Scan for the cell matching the given text and deliver its [X, Y] coordinate at center. 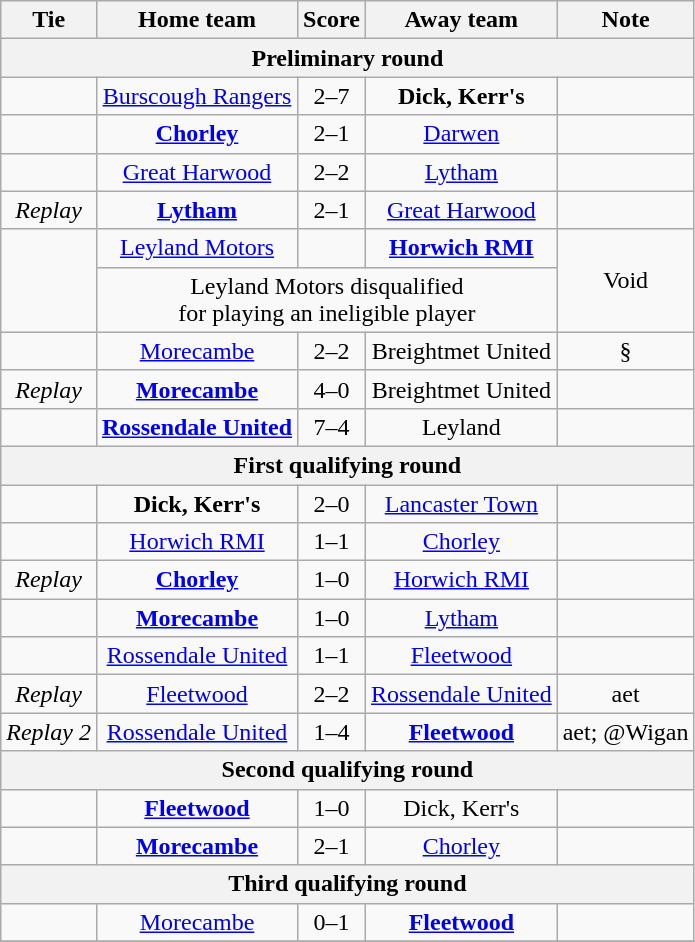
Second qualifying round [348, 770]
Burscough Rangers [196, 96]
aet; @Wigan [626, 732]
Preliminary round [348, 58]
Home team [196, 20]
Lancaster Town [461, 503]
2–0 [332, 503]
4–0 [332, 389]
§ [626, 351]
7–4 [332, 427]
Replay 2 [49, 732]
aet [626, 694]
Score [332, 20]
1–4 [332, 732]
Leyland Motors [196, 248]
Third qualifying round [348, 884]
First qualifying round [348, 465]
2–7 [332, 96]
Tie [49, 20]
Away team [461, 20]
Void [626, 280]
0–1 [332, 922]
Darwen [461, 134]
Leyland [461, 427]
Leyland Motors disqualifiedfor playing an ineligible player [326, 300]
Note [626, 20]
